Capture the cell that displays the provided text and extract its [X, Y] central coordinate. 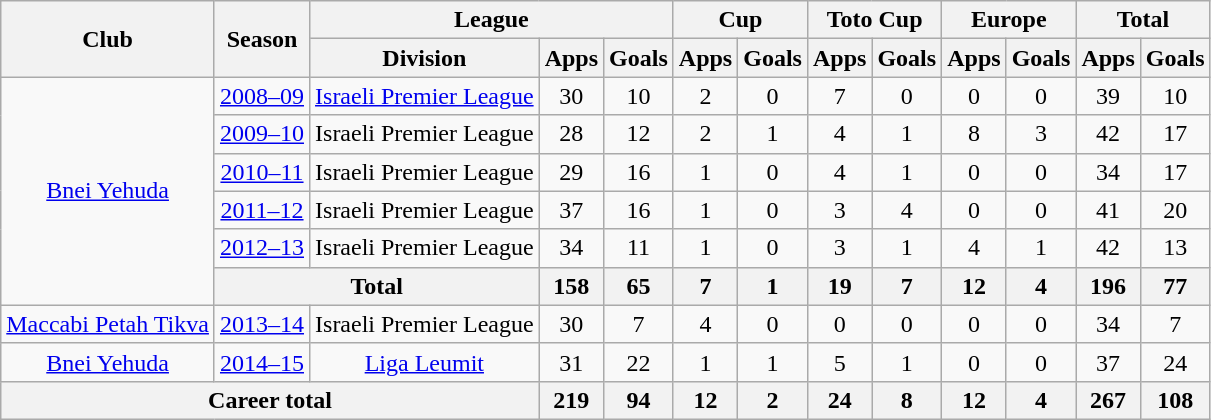
219 [571, 400]
2012–13 [262, 248]
77 [1175, 286]
2009–10 [262, 134]
31 [571, 362]
Division [425, 58]
Career total [270, 400]
94 [639, 400]
Maccabi Petah Tikva [108, 324]
League [492, 20]
Season [262, 39]
22 [639, 362]
2013–14 [262, 324]
28 [571, 134]
19 [839, 286]
11 [639, 248]
Europe [1009, 20]
20 [1175, 210]
2014–15 [262, 362]
108 [1175, 400]
Toto Cup [874, 20]
Cup [740, 20]
158 [571, 286]
41 [1108, 210]
2011–12 [262, 210]
13 [1175, 248]
Liga Leumit [425, 362]
2010–11 [262, 172]
196 [1108, 286]
5 [839, 362]
29 [571, 172]
2008–09 [262, 96]
267 [1108, 400]
65 [639, 286]
Club [108, 39]
39 [1108, 96]
